Capture the cell that displays the provided text and extract its [X, Y] central coordinate. 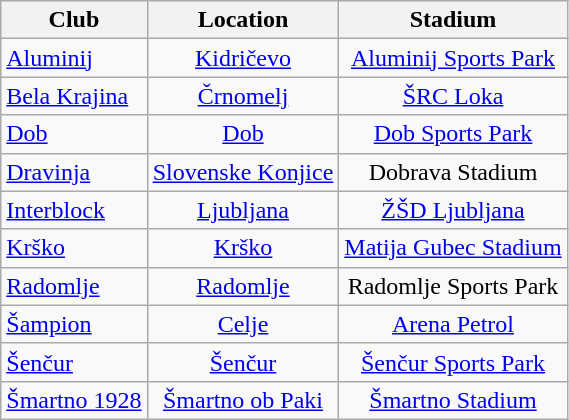
Slovenske Konjice [243, 172]
Aluminij Sports Park [453, 58]
Bela Krajina [74, 96]
Ljubljana [243, 210]
Radomlje Sports Park [453, 286]
Celje [243, 324]
Črnomelj [243, 96]
Dravinja [74, 172]
Šmartno 1928 [74, 400]
Kidričevo [243, 58]
Dob Sports Park [453, 134]
Šampion [74, 324]
Dobrava Stadium [453, 172]
Šmartno Stadium [453, 400]
ŠRC Loka [453, 96]
Interblock [74, 210]
Aluminij [74, 58]
Šmartno ob Paki [243, 400]
Šenčur Sports Park [453, 362]
ŽŠD Ljubljana [453, 210]
Club [74, 20]
Location [243, 20]
Arena Petrol [453, 324]
Matija Gubec Stadium [453, 248]
Stadium [453, 20]
